Output the [x, y] coordinate of the center of the cell containing the given text.  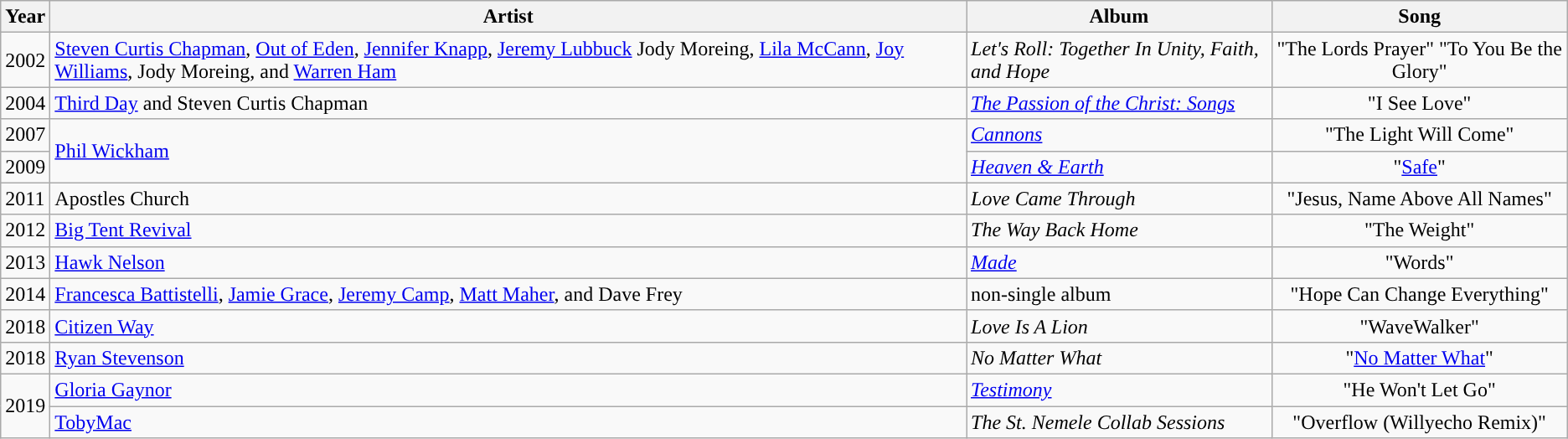
non-single album [1119, 294]
"Overflow (Willyecho Remix)" [1419, 421]
"The Lords Prayer" "To You Be the Glory" [1419, 60]
2012 [25, 230]
Ryan Stevenson [508, 358]
Apostles Church [508, 199]
2009 [25, 167]
2019 [25, 405]
"Words" [1419, 262]
Made [1119, 262]
Citizen Way [508, 326]
"WaveWalker" [1419, 326]
"The Weight" [1419, 230]
Testimony [1119, 390]
Year [25, 17]
Phil Wickham [508, 151]
Artist [508, 17]
"Safe" [1419, 167]
2007 [25, 135]
2004 [25, 103]
The Way Back Home [1119, 230]
The St. Nemele Collab Sessions [1119, 421]
Heaven & Earth [1119, 167]
2011 [25, 199]
Song [1419, 17]
"Hope Can Change Everything" [1419, 294]
Gloria Gaynor [508, 390]
TobyMac [508, 421]
Love Is A Lion [1119, 326]
2014 [25, 294]
Love Came Through [1119, 199]
2002 [25, 60]
The Passion of the Christ: Songs [1119, 103]
Cannons [1119, 135]
Let's Roll: Together In Unity, Faith, and Hope [1119, 60]
Hawk Nelson [508, 262]
"No Matter What" [1419, 358]
"Jesus, Name Above All Names" [1419, 199]
2013 [25, 262]
Big Tent Revival [508, 230]
Steven Curtis Chapman, Out of Eden, Jennifer Knapp, Jeremy Lubbuck Jody Moreing, Lila McCann, Joy Williams, Jody Moreing, and Warren Ham [508, 60]
"I See Love" [1419, 103]
Third Day and Steven Curtis Chapman [508, 103]
Album [1119, 17]
Francesca Battistelli, Jamie Grace, Jeremy Camp, Matt Maher, and Dave Frey [508, 294]
No Matter What [1119, 358]
"He Won't Let Go" [1419, 390]
"The Light Will Come" [1419, 135]
